Scan for the cell matching the given text and deliver its [x, y] coordinate at center. 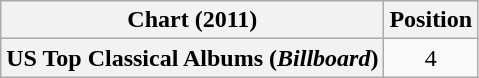
Chart (2011) [192, 20]
4 [431, 58]
US Top Classical Albums (Billboard) [192, 58]
Position [431, 20]
